Capture the cell that displays the provided text and extract its (X, Y) central coordinate. 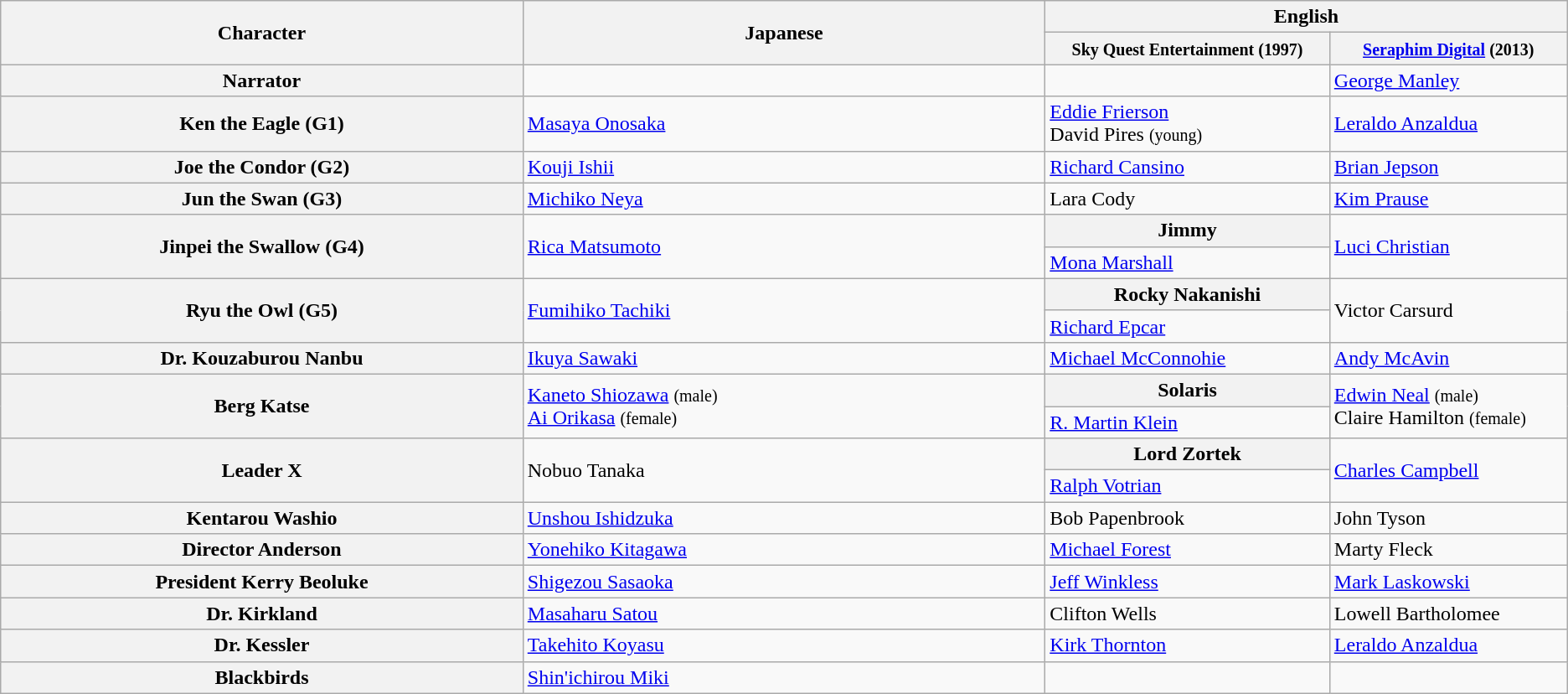
Leader X (262, 470)
Michael McConnohie (1188, 358)
Fumihiko Tachiki (784, 310)
Lowell Bartholomee (1448, 614)
President Kerry Beoluke (262, 582)
Lord Zortek (1188, 454)
Dr. Kouzaburou Nanbu (262, 358)
Mark Laskowski (1448, 582)
Eddie FriersonDavid Pires (young) (1188, 124)
Kim Prause (1448, 199)
Jimmy (1188, 230)
Jinpei the Swallow (G4) (262, 246)
Marty Fleck (1448, 550)
Charles Campbell (1448, 470)
George Manley (1448, 80)
Jun the Swan (G3) (262, 199)
Jeff Winkless (1188, 582)
Ken the Eagle (G1) (262, 124)
Sky Quest Entertainment (1997) (1188, 49)
Richard Epcar (1188, 326)
Kouji Ishii (784, 167)
Ryu the Owl (G5) (262, 310)
Solaris (1188, 390)
Dr. Kirkland (262, 614)
Takehito Koyasu (784, 645)
Masaya Onosaka (784, 124)
Shigezou Sasaoka (784, 582)
Yonehiko Kitagawa (784, 550)
Narrator (262, 80)
Bob Papenbrook (1188, 518)
Kaneto Shiozawa (male)Ai Orikasa (female) (784, 406)
Berg Katse (262, 406)
John Tyson (1448, 518)
Michiko Neya (784, 199)
Dr. Kessler (262, 645)
Kentarou Washio (262, 518)
Luci Christian (1448, 246)
Kirk Thornton (1188, 645)
Victor Carsurd (1448, 310)
Clifton Wells (1188, 614)
Ikuya Sawaki (784, 358)
Richard Cansino (1188, 167)
Michael Forest (1188, 550)
Joe the Condor (G2) (262, 167)
Unshou Ishidzuka (784, 518)
Nobuo Tanaka (784, 470)
Director Anderson (262, 550)
Japanese (784, 33)
Andy McAvin (1448, 358)
Rocky Nakanishi (1188, 294)
Masaharu Satou (784, 614)
R. Martin Klein (1188, 422)
Blackbirds (262, 677)
Shin'ichirou Miki (784, 677)
Brian Jepson (1448, 167)
Edwin Neal (male)Claire Hamilton (female) (1448, 406)
Rica Matsumoto (784, 246)
Ralph Votrian (1188, 486)
Lara Cody (1188, 199)
Mona Marshall (1188, 262)
English (1307, 17)
Seraphim Digital (2013) (1448, 49)
Character (262, 33)
